Provide the (x, y) coordinate of the cell's center where the given text is located.  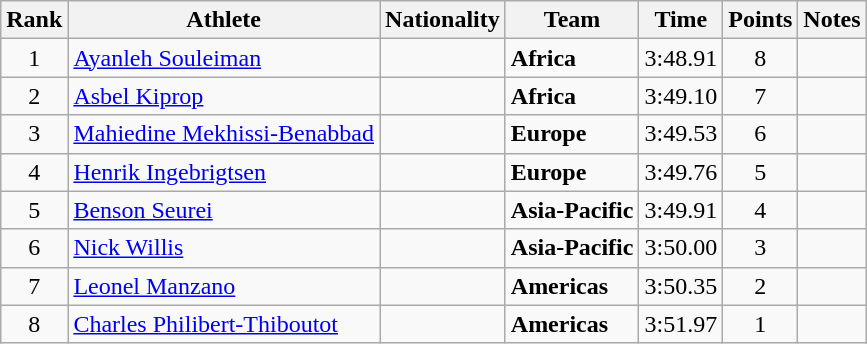
3:49.76 (681, 172)
Charles Philibert-Thiboutot (224, 324)
Nationality (443, 20)
Points (760, 20)
Henrik Ingebrigtsen (224, 172)
3:49.53 (681, 134)
Asbel Kiprop (224, 96)
Nick Willis (224, 248)
Athlete (224, 20)
3:50.35 (681, 286)
Ayanleh Souleiman (224, 58)
Leonel Manzano (224, 286)
Rank (34, 20)
Team (572, 20)
3:49.10 (681, 96)
Time (681, 20)
3:51.97 (681, 324)
3:49.91 (681, 210)
Benson Seurei (224, 210)
3:48.91 (681, 58)
Notes (832, 20)
3:50.00 (681, 248)
Mahiedine Mekhissi-Benabbad (224, 134)
